Search for the cell housing the specified text and yield its (X, Y) center coordinate. 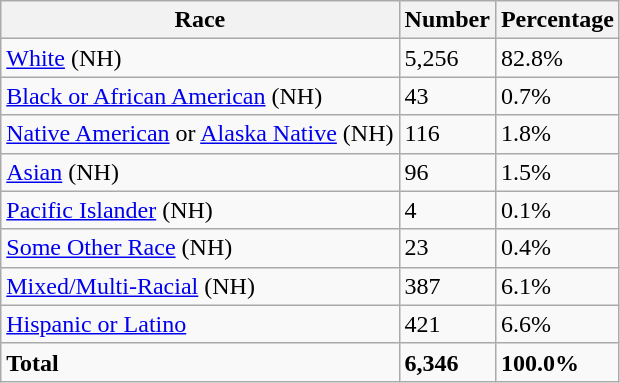
4 (447, 210)
Percentage (557, 20)
Mixed/Multi-Racial (NH) (200, 286)
0.1% (557, 210)
0.4% (557, 248)
6,346 (447, 362)
Number (447, 20)
Race (200, 20)
43 (447, 96)
Asian (NH) (200, 172)
387 (447, 286)
1.5% (557, 172)
Pacific Islander (NH) (200, 210)
1.8% (557, 134)
6.6% (557, 324)
Hispanic or Latino (200, 324)
100.0% (557, 362)
Black or African American (NH) (200, 96)
116 (447, 134)
421 (447, 324)
Total (200, 362)
82.8% (557, 58)
0.7% (557, 96)
White (NH) (200, 58)
96 (447, 172)
Some Other Race (NH) (200, 248)
23 (447, 248)
Native American or Alaska Native (NH) (200, 134)
6.1% (557, 286)
5,256 (447, 58)
